Scan for the cell matching the given text and deliver its [X, Y] coordinate at center. 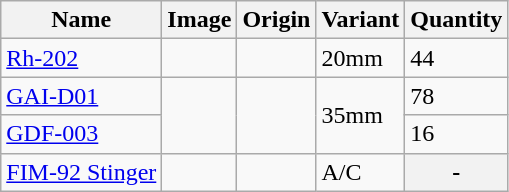
Image [200, 20]
44 [456, 58]
Rh-202 [82, 58]
16 [456, 134]
Origin [276, 20]
35mm [360, 115]
78 [456, 96]
20mm [360, 58]
FIM-92 Stinger [82, 172]
Quantity [456, 20]
Variant [360, 20]
Name [82, 20]
GDF-003 [82, 134]
A/C [360, 172]
- [456, 172]
GAI-D01 [82, 96]
